Output the [X, Y] coordinate of the center of the cell containing the given text.  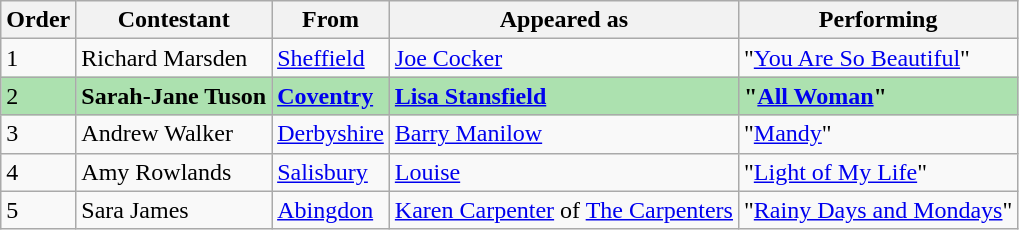
Salisbury [331, 172]
5 [38, 210]
1 [38, 58]
Andrew Walker [174, 134]
4 [38, 172]
Contestant [174, 20]
Joe Cocker [564, 58]
"You Are So Beautiful" [878, 58]
Richard Marsden [174, 58]
2 [38, 96]
Abingdon [331, 210]
Coventry [331, 96]
Appeared as [564, 20]
Lisa Stansfield [564, 96]
From [331, 20]
Karen Carpenter of The Carpenters [564, 210]
3 [38, 134]
Louise [564, 172]
Order [38, 20]
Sarah-Jane Tuson [174, 96]
Sara James [174, 210]
Barry Manilow [564, 134]
Sheffield [331, 58]
"All Woman" [878, 96]
"Mandy" [878, 134]
"Rainy Days and Mondays" [878, 210]
Derbyshire [331, 134]
Performing [878, 20]
Amy Rowlands [174, 172]
"Light of My Life" [878, 172]
